Search for the cell housing the specified text and yield its [x, y] center coordinate. 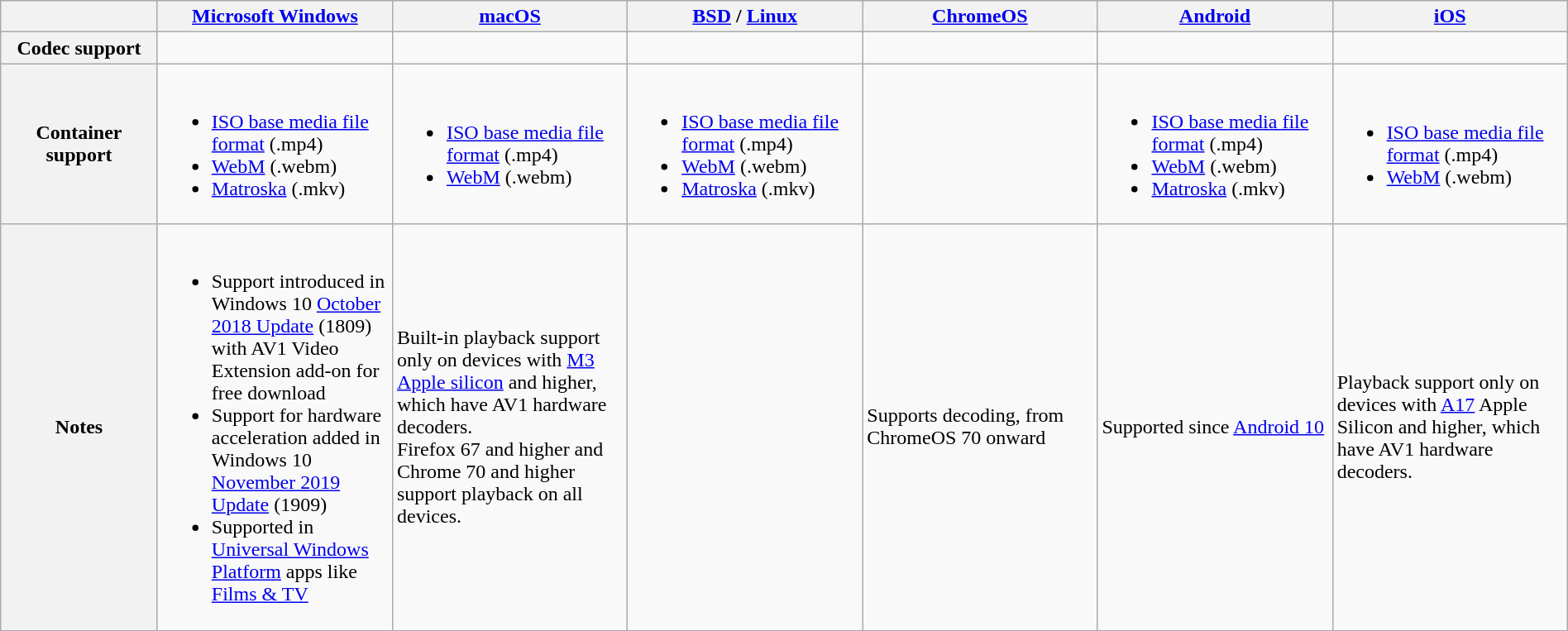
Playback support only on devices with A17 Apple Silicon and higher, which have AV1 hardware decoders. [1450, 427]
Notes [79, 427]
ChromeOS [980, 17]
Microsoft Windows [275, 17]
iOS [1450, 17]
BSD / Linux [745, 17]
Android [1215, 17]
Codec support [79, 48]
Supports decoding, from ChromeOS 70 onward [980, 427]
Supported since Android 10 [1215, 427]
macOS [509, 17]
Container support [79, 144]
